Pinpoint the cell where the given text exists, returning its (x, y) midpoint coordinate. 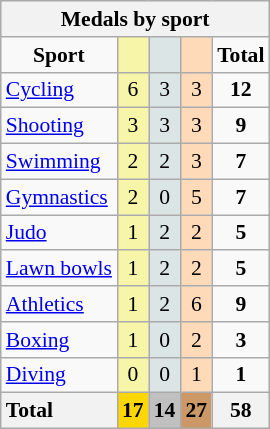
Athletics (59, 304)
58 (240, 411)
27 (196, 411)
Diving (59, 375)
Cycling (59, 90)
12 (240, 90)
Shooting (59, 126)
Swimming (59, 162)
Boxing (59, 340)
17 (133, 411)
Judo (59, 233)
Gymnastics (59, 197)
Sport (59, 55)
14 (165, 411)
Medals by sport (136, 19)
Lawn bowls (59, 269)
